Find where the given text appears and provide that cell's center as (X, Y) coordinate. 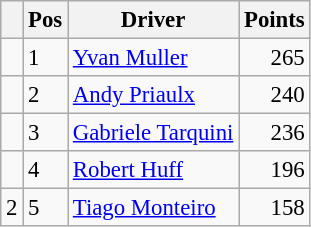
Robert Huff (154, 170)
Yvan Muller (154, 58)
5 (46, 208)
Points (274, 20)
236 (274, 133)
1 (46, 58)
Gabriele Tarquini (154, 133)
4 (46, 170)
196 (274, 170)
Pos (46, 20)
Andy Priaulx (154, 95)
Driver (154, 20)
240 (274, 95)
Tiago Monteiro (154, 208)
265 (274, 58)
158 (274, 208)
3 (46, 133)
